Identify which cell holds the provided text, then report its (X, Y) central coordinate. 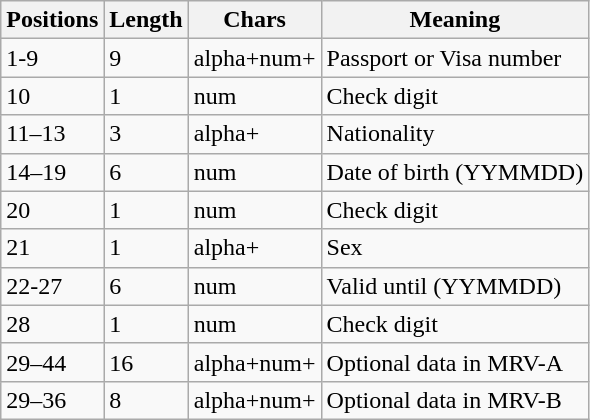
Valid until (YYMMDD) (455, 286)
Positions (52, 20)
29–44 (52, 362)
22-27 (52, 286)
8 (146, 400)
29–36 (52, 400)
21 (52, 248)
Optional data in MRV-B (455, 400)
11–13 (52, 134)
Chars (254, 20)
1-9 (52, 58)
Nationality (455, 134)
Meaning (455, 20)
3 (146, 134)
20 (52, 210)
16 (146, 362)
Passport or Visa number (455, 58)
Optional data in MRV-A (455, 362)
Length (146, 20)
9 (146, 58)
Sex (455, 248)
10 (52, 96)
Date of birth (YYMMDD) (455, 172)
28 (52, 324)
14–19 (52, 172)
